Return [X, Y] of the center of cell containing provided text 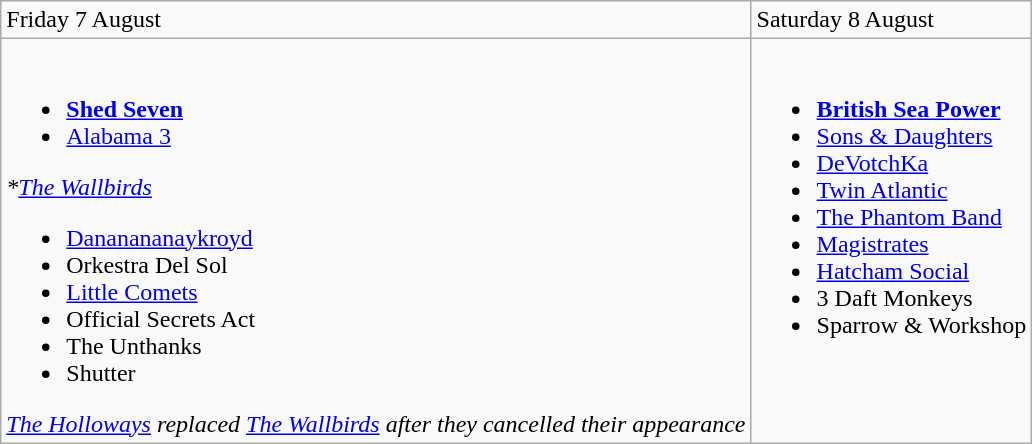
British Sea PowerSons & DaughtersDeVotchKaTwin AtlanticThe Phantom BandMagistratesHatcham Social3 Daft MonkeysSparrow & Workshop [892, 241]
Saturday 8 August [892, 20]
Friday 7 August [376, 20]
